Search for the cell housing the specified text and yield its (X, Y) center coordinate. 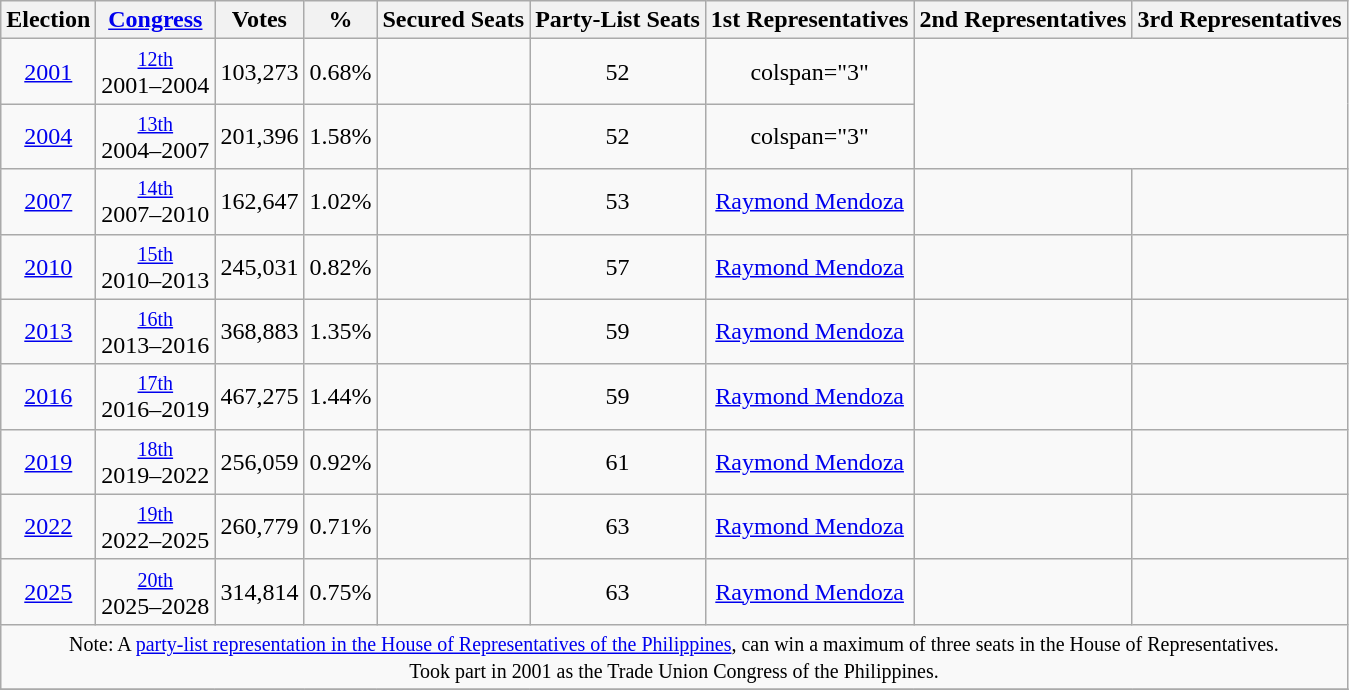
1.58% (340, 136)
2016 (48, 396)
162,647 (260, 202)
53 (618, 202)
18th2019–2022 (156, 462)
13th2004–2007 (156, 136)
2004 (48, 136)
57 (618, 266)
260,779 (260, 526)
12th2001–2004 (156, 72)
1.35% (340, 332)
1.02% (340, 202)
Party-List Seats (618, 20)
Secured Seats (454, 20)
15th2010–2013 (156, 266)
19th2022–2025 (156, 526)
256,059 (260, 462)
2nd Representatives (1023, 20)
2022 (48, 526)
245,031 (260, 266)
17th2016–2019 (156, 396)
368,883 (260, 332)
14th2007–2010 (156, 202)
61 (618, 462)
2013 (48, 332)
1.44% (340, 396)
% (340, 20)
20th2025–2028 (156, 592)
467,275 (260, 396)
314,814 (260, 592)
2025 (48, 592)
0.82% (340, 266)
0.75% (340, 592)
0.68% (340, 72)
2001 (48, 72)
0.71% (340, 526)
2007 (48, 202)
Election (48, 20)
0.92% (340, 462)
Votes (260, 20)
Congress (156, 20)
1st Representatives (810, 20)
103,273 (260, 72)
201,396 (260, 136)
2019 (48, 462)
2010 (48, 266)
16th2013–2016 (156, 332)
3rd Representatives (1240, 20)
